Return (x, y) of the center of cell containing provided text 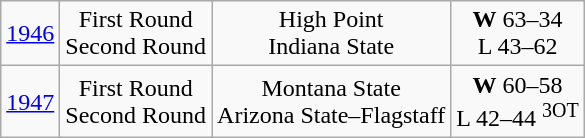
High PointIndiana State (332, 34)
1946 (30, 34)
Montana StateArizona State–Flagstaff (332, 102)
W 63–34L 43–62 (518, 34)
W 60–58L 42–44 3OT (518, 102)
1947 (30, 102)
